Detect which cell encompasses the target text, then output its [X, Y] center coordinate. 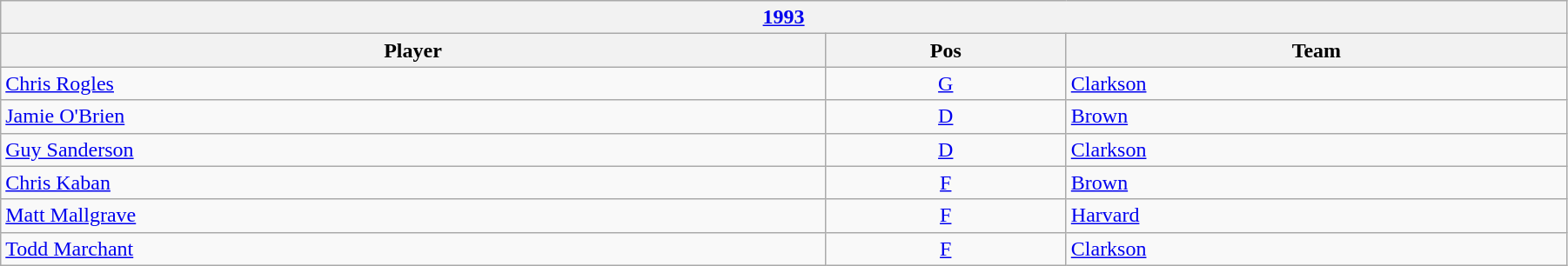
Team [1316, 50]
Chris Rogles [413, 83]
Pos [945, 50]
Chris Kaban [413, 183]
Todd Marchant [413, 249]
Jamie O'Brien [413, 116]
G [945, 83]
Player [413, 50]
Matt Mallgrave [413, 216]
Harvard [1316, 216]
Guy Sanderson [413, 150]
1993 [784, 17]
